Find where the given text appears and provide that cell's center as (x, y) coordinate. 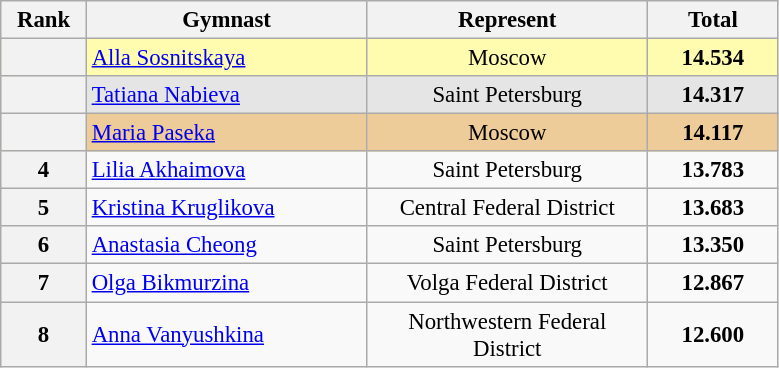
Represent (508, 20)
14.117 (714, 133)
14.534 (714, 58)
Volga Federal District (508, 283)
12.600 (714, 334)
Lilia Akhaimova (226, 170)
Maria Paseka (226, 133)
Northwestern Federal District (508, 334)
13.350 (714, 245)
6 (44, 245)
Total (714, 20)
Tatiana Nabieva (226, 95)
7 (44, 283)
8 (44, 334)
Anna Vanyushkina (226, 334)
Olga Bikmurzina (226, 283)
Anastasia Cheong (226, 245)
12.867 (714, 283)
Alla Sosnitskaya (226, 58)
13.783 (714, 170)
Gymnast (226, 20)
14.317 (714, 95)
4 (44, 170)
5 (44, 208)
Rank (44, 20)
13.683 (714, 208)
Central Federal District (508, 208)
Kristina Kruglikova (226, 208)
